Output the (X, Y) coordinate of the center of the cell containing the given text.  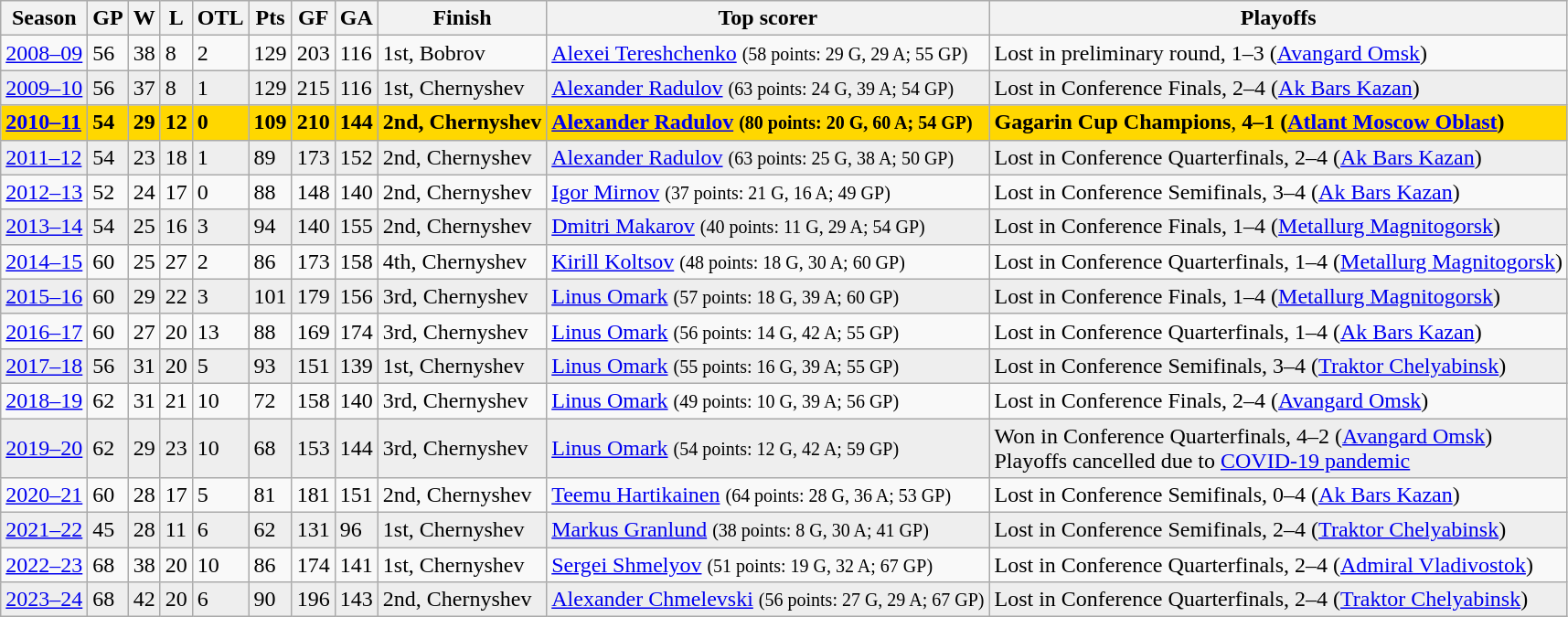
1st, Bobrov (462, 53)
Alexander Chmelevski (56 points: 27 G, 29 A; 67 GP) (768, 600)
2008–09 (44, 53)
Won in Conference Quarterfinals, 4–2 (Avangard Omsk)Playoffs cancelled due to COVID-19 pandemic (1278, 448)
42 (144, 600)
96 (357, 530)
2009–10 (44, 88)
210 (313, 122)
139 (357, 366)
72 (271, 400)
Lost in Conference Semifinals, 0–4 (Ak Bars Kazan) (1278, 495)
16 (176, 227)
Playoffs (1278, 18)
GA (357, 18)
Lost in Conference Semifinals, 3–4 (Ak Bars Kazan) (1278, 192)
L (176, 18)
12 (176, 122)
Alexander Radulov (63 points: 24 G, 39 A; 54 GP) (768, 88)
Lost in Conference Finals, 2–4 (Avangard Omsk) (1278, 400)
Lost in preliminary round, 1–3 (Avangard Omsk) (1278, 53)
156 (357, 296)
Lost in Conference Quarterfinals, 2–4 (Ak Bars Kazan) (1278, 157)
52 (108, 192)
37 (144, 88)
Linus Omark (57 points: 18 G, 39 A; 60 GP) (768, 296)
Igor Mirnov (37 points: 21 G, 16 A; 49 GP) (768, 192)
2018–19 (44, 400)
Lost in Conference Semifinals, 2–4 (Traktor Chelyabinsk) (1278, 530)
196 (313, 600)
101 (271, 296)
18 (176, 157)
94 (271, 227)
45 (108, 530)
Alexander Radulov (80 points: 20 G, 60 A; 54 GP) (768, 122)
2019–20 (44, 448)
Markus Granlund (38 points: 8 G, 30 A; 41 GP) (768, 530)
13 (220, 331)
153 (313, 448)
203 (313, 53)
2010–11 (44, 122)
Gagarin Cup Champions, 4–1 (Atlant Moscow Oblast) (1278, 122)
2012–13 (44, 192)
179 (313, 296)
Season (44, 18)
GP (108, 18)
Lost in Conference Quarterfinals, 1–4 (Metallurg Magnitogorsk) (1278, 261)
Linus Omark (56 points: 14 G, 42 A; 55 GP) (768, 331)
Sergei Shmelyov (51 points: 19 G, 32 A; 67 GP) (768, 565)
Kirill Koltsov (48 points: 18 G, 30 A; 60 GP) (768, 261)
Lost in Conference Quarterfinals, 2–4 (Admiral Vladivostok) (1278, 565)
109 (271, 122)
131 (313, 530)
143 (357, 600)
2022–23 (44, 565)
Top scorer (768, 18)
Linus Omark (55 points: 16 G, 39 A; 55 GP) (768, 366)
2016–17 (44, 331)
155 (357, 227)
Lost in Conference Quarterfinals, 1–4 (Ak Bars Kazan) (1278, 331)
141 (357, 565)
21 (176, 400)
22 (176, 296)
2023–24 (44, 600)
2015–16 (44, 296)
2014–15 (44, 261)
81 (271, 495)
Alexander Radulov (63 points: 25 G, 38 A; 50 GP) (768, 157)
Dmitri Makarov (40 points: 11 G, 29 A; 54 GP) (768, 227)
Lost in Conference Quarterfinals, 2–4 (Traktor Chelyabinsk) (1278, 600)
Finish (462, 18)
Lost in Conference Semifinals, 3–4 (Traktor Chelyabinsk) (1278, 366)
148 (313, 192)
Teemu Hartikainen (64 points: 28 G, 36 A; 53 GP) (768, 495)
Lost in Conference Finals, 2–4 (Ak Bars Kazan) (1278, 88)
169 (313, 331)
2017–18 (44, 366)
11 (176, 530)
152 (357, 157)
4th, Chernyshev (462, 261)
OTL (220, 18)
W (144, 18)
89 (271, 157)
181 (313, 495)
2013–14 (44, 227)
GF (313, 18)
24 (144, 192)
90 (271, 600)
Alexei Tereshchenko (58 points: 29 G, 29 A; 55 GP) (768, 53)
93 (271, 366)
2021–22 (44, 530)
2011–12 (44, 157)
Pts (271, 18)
2020–21 (44, 495)
Linus Omark (54 points: 12 G, 42 A; 59 GP) (768, 448)
215 (313, 88)
Linus Omark (49 points: 10 G, 39 A; 56 GP) (768, 400)
